Pinpoint the cell where the given text exists, returning its (X, Y) midpoint coordinate. 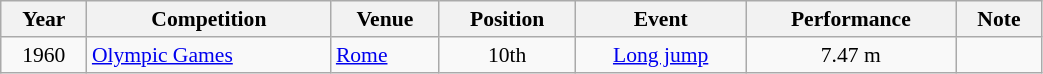
Performance (851, 19)
Venue (385, 19)
1960 (44, 55)
Note (999, 19)
Position (507, 19)
Olympic Games (209, 55)
Competition (209, 19)
Year (44, 19)
Rome (385, 55)
7.47 m (851, 55)
Long jump (660, 55)
Event (660, 19)
10th (507, 55)
